Return the [X, Y] coordinate for the center point of the cell that contains the specified text.  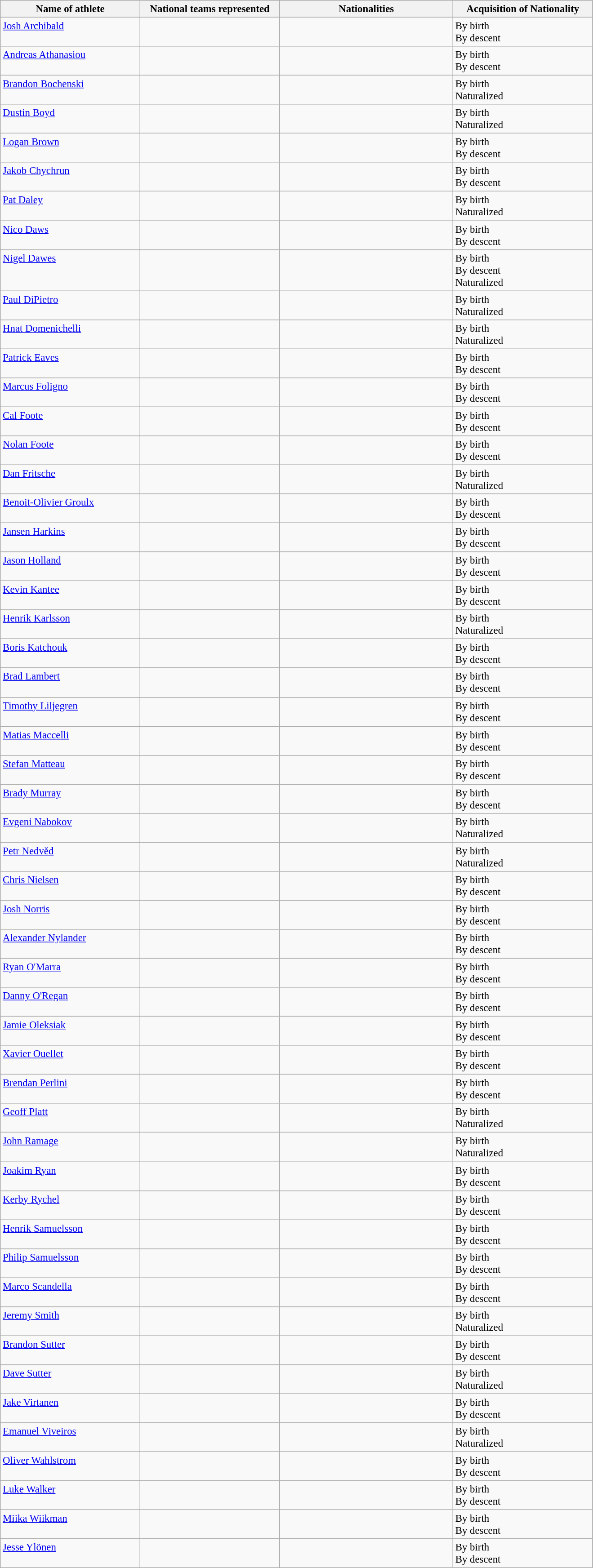
Brendan Perlini [70, 1089]
Emanuel Viveiros [70, 1437]
Petr Nedvěd [70, 857]
Evgeni Nabokov [70, 828]
Nigel Dawes [70, 270]
Acquisition of Nationality [523, 9]
Brad Lambert [70, 683]
Henrik Karlsson [70, 625]
National teams represented [210, 9]
Ryan O'Marra [70, 973]
Kerby Rychel [70, 1205]
Logan Brown [70, 148]
Alexander Nylander [70, 944]
Stefan Matteau [70, 769]
By birth By descent Naturalized [523, 270]
Hnat Domenichelli [70, 334]
Nico Daws [70, 235]
Benoit-Olivier Groulx [70, 509]
Boris Katchouk [70, 653]
Andreas Athanasiou [70, 61]
Joakim Ryan [70, 1177]
Pat Daley [70, 206]
Brandon Sutter [70, 1350]
Danny O'Regan [70, 1002]
Dave Sutter [70, 1380]
Chris Nielsen [70, 886]
Marco Scandella [70, 1293]
Josh Archibald [70, 32]
Jansen Harkins [70, 537]
Jake Virtanen [70, 1408]
Jason Holland [70, 566]
Matias Maccelli [70, 741]
John Ramage [70, 1147]
Geoff Platt [70, 1118]
Jesse Ylönen [70, 1553]
Name of athlete [70, 9]
Nationalities [366, 9]
Oliver Wahlstrom [70, 1467]
Philip Samuelsson [70, 1263]
Dan Fritsche [70, 479]
Kevin Kantee [70, 596]
Jamie Oleksiak [70, 1031]
Nolan Foote [70, 450]
Luke Walker [70, 1496]
Xavier Ouellet [70, 1060]
Brady Murray [70, 799]
Patrick Eaves [70, 363]
Jeremy Smith [70, 1321]
Dustin Boyd [70, 119]
Josh Norris [70, 915]
Timothy Liljegren [70, 712]
Cal Foote [70, 422]
Marcus Foligno [70, 393]
Paul DiPietro [70, 306]
Henrik Samuelsson [70, 1234]
Jakob Chychrun [70, 177]
Brandon Bochenski [70, 90]
Miika Wiikman [70, 1524]
